Identify which cell holds the provided text, then report its (x, y) central coordinate. 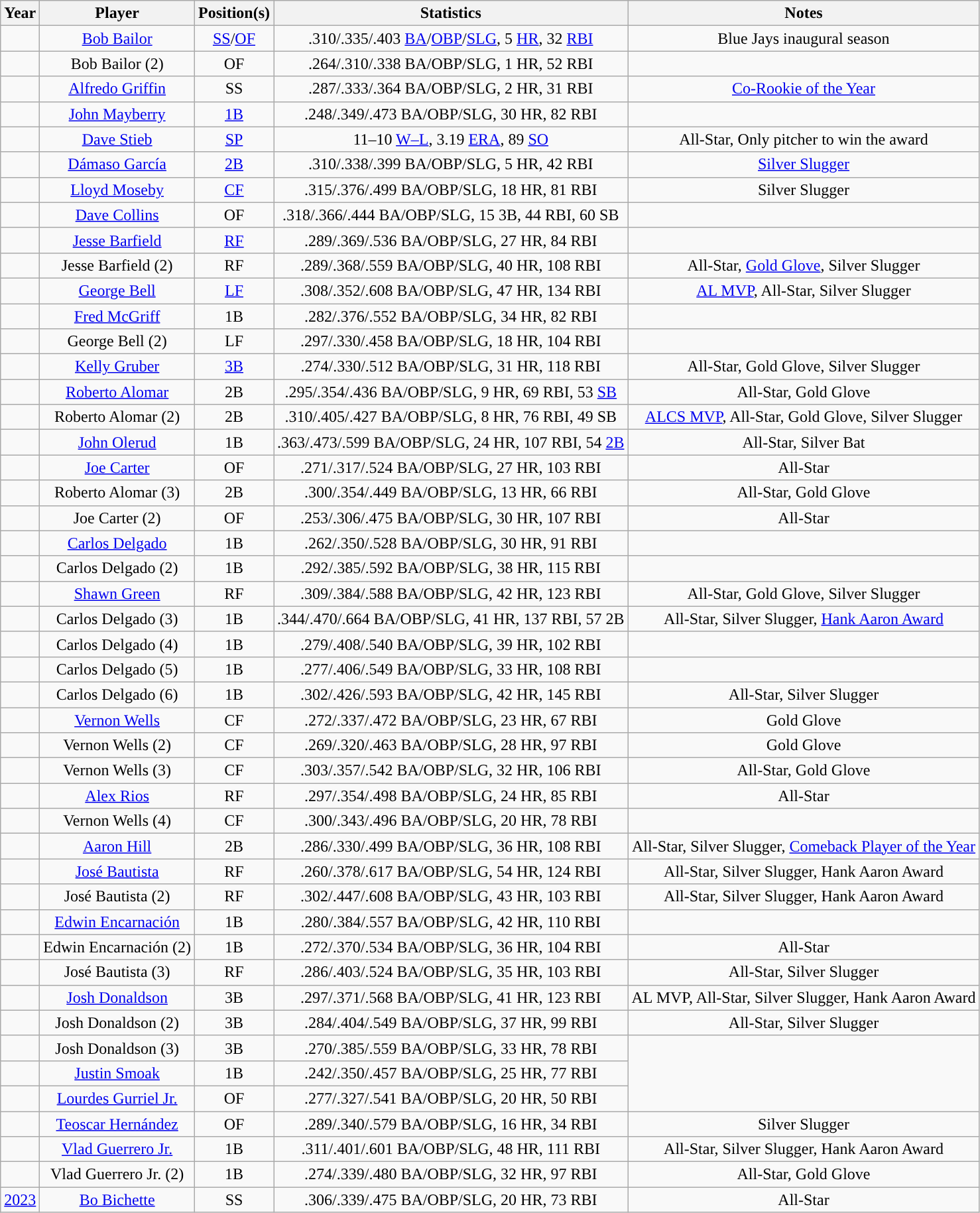
Roberto Alomar (2) (117, 417)
.310/.405/.427 BA/OBP/SLG, 8 HR, 76 RBI, 49 SB (451, 417)
Justin Smoak (117, 1073)
.253/.306/.475 BA/OBP/SLG, 30 HR, 107 RBI (451, 518)
.277/.327/.541 BA/OBP/SLG, 20 HR, 50 RBI (451, 1098)
.302/.447/.608 BA/OBP/SLG, 43 HR, 103 RBI (451, 897)
Lourdes Gurriel Jr. (117, 1098)
.284/.404/.549 BA/OBP/SLG, 37 HR, 99 RBI (451, 1023)
.295/.354/.436 BA/OBP/SLG, 9 HR, 69 RBI, 53 SB (451, 392)
.306/.339/.475 BA/OBP/SLG, 20 HR, 73 RBI (451, 1200)
.242/.350/.457 BA/OBP/SLG, 25 HR, 77 RBI (451, 1073)
Josh Donaldson (3) (117, 1048)
Year (20, 13)
Joe Carter (117, 468)
Teoscar Hernández (117, 1124)
Dave Collins (117, 215)
All-Star, Silver Bat (804, 442)
.272/.370/.534 BA/OBP/SLG, 36 HR, 104 RBI (451, 947)
.262/.350/.528 BA/OBP/SLG, 30 HR, 91 RBI (451, 543)
Roberto Alomar (3) (117, 493)
AL MVP, All-Star, Silver Slugger, Hank Aaron Award (804, 997)
.309/.384/.588 BA/OBP/SLG, 42 HR, 123 RBI (451, 594)
11–10 W–L, 3.19 ERA, 89 SO (451, 139)
.300/.343/.496 BA/OBP/SLG, 20 HR, 78 RBI (451, 821)
.264/.310/.338 BA/OBP/SLG, 1 HR, 52 RBI (451, 64)
Josh Donaldson (2) (117, 1023)
AL MVP, All-Star, Silver Slugger (804, 290)
.272/.337/.472 BA/OBP/SLG, 23 HR, 67 RBI (451, 720)
.310/.338/.399 BA/OBP/SLG, 5 HR, 42 RBI (451, 164)
Fred McGriff (117, 316)
Kelly Gruber (117, 367)
Vlad Guerrero Jr. (117, 1149)
.292/.385/.592 BA/OBP/SLG, 38 HR, 115 RBI (451, 568)
.271/.317/.524 BA/OBP/SLG, 27 HR, 103 RBI (451, 468)
George Bell (2) (117, 342)
.297/.354/.498 BA/OBP/SLG, 24 HR, 85 RBI (451, 796)
.308/.352/.608 BA/OBP/SLG, 47 HR, 134 RBI (451, 290)
.289/.369/.536 BA/OBP/SLG, 27 HR, 84 RBI (451, 240)
Aaron Hill (117, 846)
John Mayberry (117, 114)
All-Star, Only pitcher to win the award (804, 139)
.286/.403/.524 BA/OBP/SLG, 35 HR, 103 RBI (451, 972)
.274/.339/.480 BA/OBP/SLG, 32 HR, 97 RBI (451, 1175)
Joe Carter (2) (117, 518)
Notes (804, 13)
ALCS MVP, All-Star, Gold Glove, Silver Slugger (804, 417)
Bob Bailor (2) (117, 64)
SS/OF (233, 38)
Carlos Delgado (2) (117, 568)
Player (117, 13)
José Bautista (117, 871)
Position(s) (233, 13)
.303/.357/.542 BA/OBP/SLG, 32 HR, 106 RBI (451, 771)
Alfredo Griffin (117, 89)
.344/.470/.664 BA/OBP/SLG, 41 HR, 137 RBI, 57 2B (451, 619)
Edwin Encarnación (2) (117, 947)
Carlos Delgado (6) (117, 694)
.274/.330/.512 BA/OBP/SLG, 31 HR, 118 RBI (451, 367)
All-Star, Silver Slugger, Comeback Player of the Year (804, 846)
Dave Stieb (117, 139)
Bo Bichette (117, 1200)
.269/.320/.463 BA/OBP/SLG, 28 HR, 97 RBI (451, 745)
Statistics (451, 13)
Co-Rookie of the Year (804, 89)
.318/.366/.444 BA/OBP/SLG, 15 3B, 44 RBI, 60 SB (451, 215)
.310/.335/.403 BA/OBP/SLG, 5 HR, 32 RBI (451, 38)
.289/.368/.559 BA/OBP/SLG, 40 HR, 108 RBI (451, 265)
Vlad Guerrero Jr. (2) (117, 1175)
Lloyd Moseby (117, 190)
Jesse Barfield (117, 240)
.277/.406/.549 BA/OBP/SLG, 33 HR, 108 RBI (451, 669)
.297/.371/.568 BA/OBP/SLG, 41 HR, 123 RBI (451, 997)
.270/.385/.559 BA/OBP/SLG, 33 HR, 78 RBI (451, 1048)
Josh Donaldson (117, 997)
.363/.473/.599 BA/OBP/SLG, 24 HR, 107 RBI, 54 2B (451, 442)
Carlos Delgado (117, 543)
Jesse Barfield (2) (117, 265)
.315/.376/.499 BA/OBP/SLG, 18 HR, 81 RBI (451, 190)
.279/.408/.540 BA/OBP/SLG, 39 HR, 102 RBI (451, 644)
Blue Jays inaugural season (804, 38)
Edwin Encarnación (117, 922)
.280/.384/.557 BA/OBP/SLG, 42 HR, 110 RBI (451, 922)
John Olerud (117, 442)
George Bell (117, 290)
.297/.330/.458 BA/OBP/SLG, 18 HR, 104 RBI (451, 342)
2023 (20, 1200)
Dámaso García (117, 164)
.287/.333/.364 BA/OBP/SLG, 2 HR, 31 RBI (451, 89)
.289/.340/.579 BA/OBP/SLG, 16 HR, 34 RBI (451, 1124)
.282/.376/.552 BA/OBP/SLG, 34 HR, 82 RBI (451, 316)
Carlos Delgado (4) (117, 644)
José Bautista (2) (117, 897)
Bob Bailor (117, 38)
.302/.426/.593 BA/OBP/SLG, 42 HR, 145 RBI (451, 694)
Carlos Delgado (5) (117, 669)
Vernon Wells (4) (117, 821)
Alex Rios (117, 796)
SP (233, 139)
.311/.401/.601 BA/OBP/SLG, 48 HR, 111 RBI (451, 1149)
.286/.330/.499 BA/OBP/SLG, 36 HR, 108 RBI (451, 846)
Vernon Wells (117, 720)
.248/.349/.473 BA/OBP/SLG, 30 HR, 82 RBI (451, 114)
Roberto Alomar (117, 392)
.260/.378/.617 BA/OBP/SLG, 54 HR, 124 RBI (451, 871)
José Bautista (3) (117, 972)
Vernon Wells (3) (117, 771)
.300/.354/.449 BA/OBP/SLG, 13 HR, 66 RBI (451, 493)
Vernon Wells (2) (117, 745)
Shawn Green (117, 594)
Carlos Delgado (3) (117, 619)
